Return [x, y] of the center of cell containing provided text 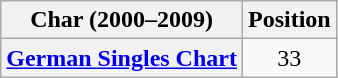
Position [289, 20]
German Singles Chart [122, 58]
Char (2000–2009) [122, 20]
33 [289, 58]
